Return [X, Y] of the center of cell containing provided text 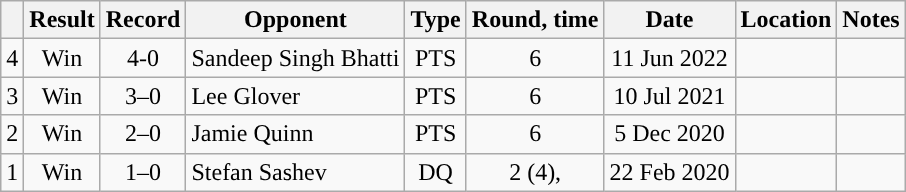
Location [786, 20]
10 Jul 2021 [670, 96]
Date [670, 20]
Type [436, 20]
4 [12, 58]
11 Jun 2022 [670, 58]
4-0 [143, 58]
2–0 [143, 134]
2 (4), [535, 172]
Result [62, 20]
Round, time [535, 20]
Lee Glover [296, 96]
5 Dec 2020 [670, 134]
Opponent [296, 20]
3–0 [143, 96]
1–0 [143, 172]
Stefan Sashev [296, 172]
3 [12, 96]
Record [143, 20]
DQ [436, 172]
2 [12, 134]
1 [12, 172]
Jamie Quinn [296, 134]
Notes [871, 20]
Sandeep Singh Bhatti [296, 58]
22 Feb 2020 [670, 172]
